Pinpoint the cell where the given text exists, returning its (X, Y) midpoint coordinate. 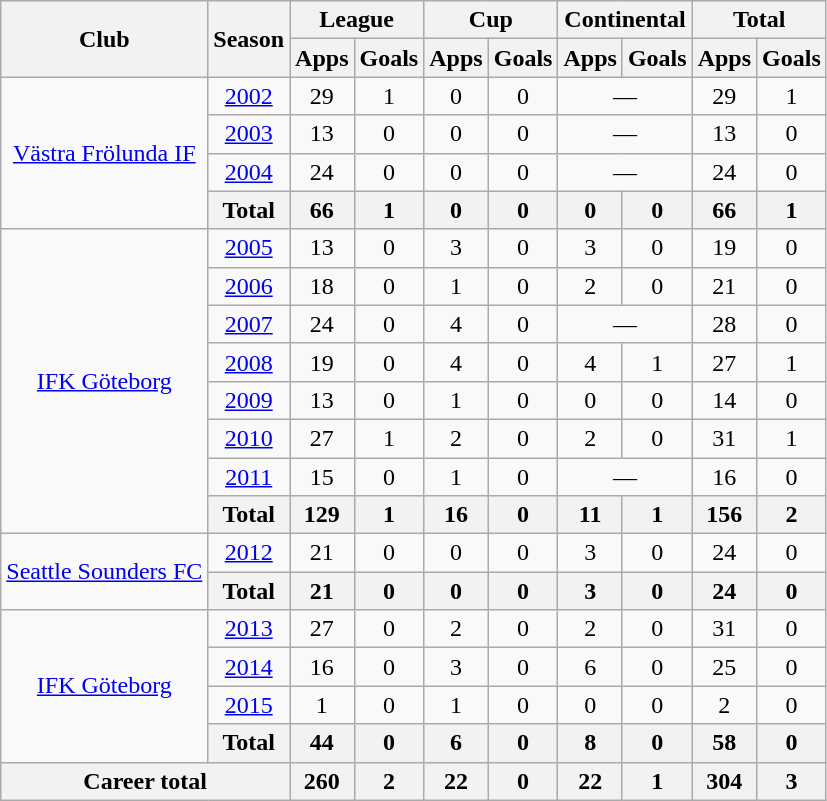
44 (322, 743)
260 (322, 781)
28 (724, 324)
2012 (249, 553)
2010 (249, 438)
2007 (249, 324)
2005 (249, 248)
Cup (491, 20)
2013 (249, 629)
304 (724, 781)
2015 (249, 705)
2011 (249, 477)
18 (322, 286)
Career total (146, 781)
Club (104, 39)
League (357, 20)
25 (724, 667)
2006 (249, 286)
14 (724, 400)
Seattle Sounders FC (104, 572)
Västra Frölunda IF (104, 153)
2003 (249, 134)
Season (249, 39)
15 (322, 477)
129 (322, 515)
156 (724, 515)
2008 (249, 362)
2009 (249, 400)
2002 (249, 96)
8 (590, 743)
11 (590, 515)
58 (724, 743)
2004 (249, 172)
2014 (249, 667)
Continental (625, 20)
